Locate the cell with the specified text and output its [X, Y] center coordinate. 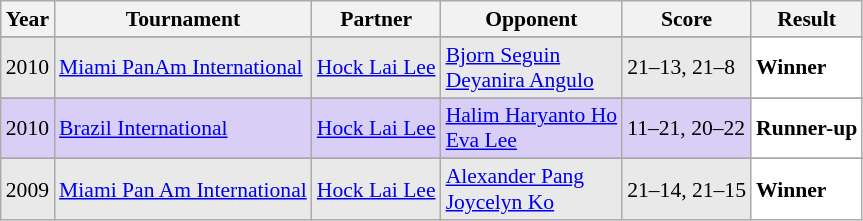
Partner [376, 19]
Opponent [532, 19]
Miami Pan Am International [183, 190]
Alexander Pang Joycelyn Ko [532, 190]
21–14, 21–15 [686, 190]
Brazil International [183, 128]
Miami PanAm International [183, 68]
Result [806, 19]
11–21, 20–22 [686, 128]
Year [28, 19]
21–13, 21–8 [686, 68]
Bjorn Seguin Deyanira Angulo [532, 68]
Score [686, 19]
2009 [28, 190]
Tournament [183, 19]
Halim Haryanto Ho Eva Lee [532, 128]
Runner-up [806, 128]
